For the text-containing cell, return its midpoint in (x, y) coordinate format. 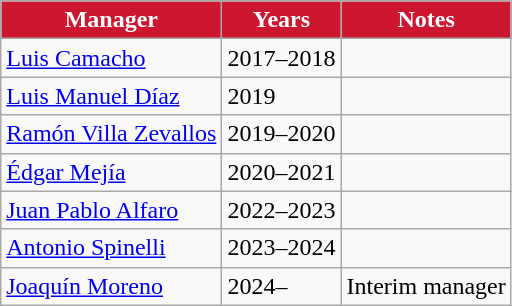
2017–2018 (282, 58)
2023–2024 (282, 248)
Ramón Villa Zevallos (112, 134)
Manager (112, 20)
2022–2023 (282, 210)
2019–2020 (282, 134)
Joaquín Moreno (112, 286)
2020–2021 (282, 172)
Antonio Spinelli (112, 248)
Luis Manuel Díaz (112, 96)
Luis Camacho (112, 58)
Years (282, 20)
Notes (426, 20)
Édgar Mejía (112, 172)
Interim manager (426, 286)
2024– (282, 286)
Juan Pablo Alfaro (112, 210)
2019 (282, 96)
